For the text-containing cell, return its midpoint in (x, y) coordinate format. 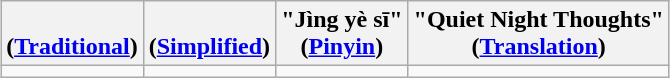
(Traditional) (72, 34)
"Jìng yè sī"(Pinyin) (342, 34)
"Quiet Night Thoughts"(Translation) (538, 34)
(Simplified) (209, 34)
